Provide the [x, y] coordinate of the cell's center where the given text is located.  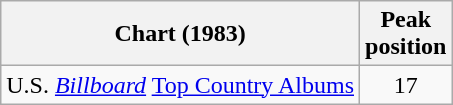
U.S. Billboard Top Country Albums [180, 85]
Peakposition [406, 34]
Chart (1983) [180, 34]
17 [406, 85]
